Locate the cell with the specified text and output its [X, Y] center coordinate. 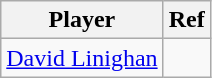
Player [82, 20]
Ref [186, 20]
David Linighan [82, 58]
